Provide the (x, y) coordinate of the cell's center where the given text is located.  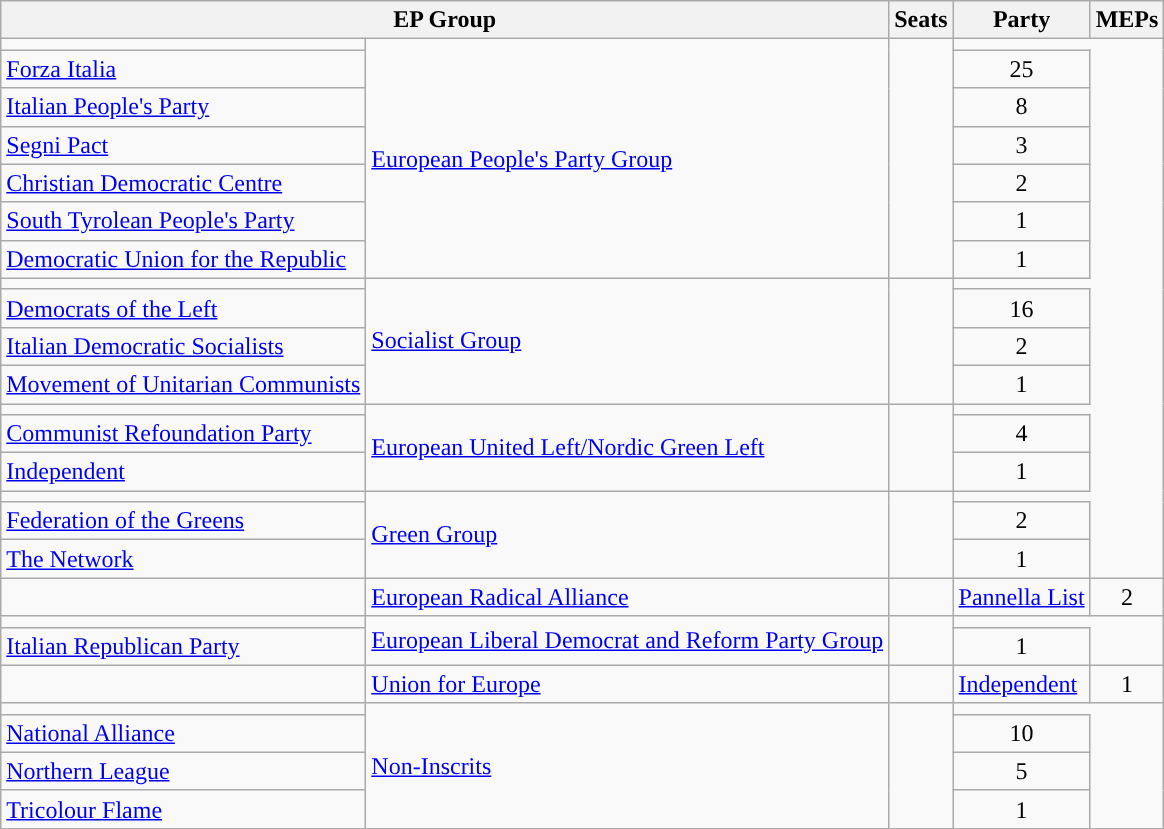
Green Group (628, 534)
Seats (921, 20)
MEPs (1127, 20)
Federation of the Greens (184, 521)
10 (1022, 733)
Forza Italia (184, 69)
Socialist Group (628, 340)
Communist Refoundation Party (184, 434)
Democratic Union for the Republic (184, 259)
Movement of Unitarian Communists (184, 384)
Pannella List (1022, 597)
Tricolour Flame (184, 809)
National Alliance (184, 733)
European Radical Alliance (628, 597)
European People's Party Group (628, 158)
South Tyrolean People's Party (184, 221)
European United Left/Nordic Green Left (628, 448)
EP Group (445, 20)
3 (1022, 145)
5 (1022, 771)
The Network (184, 559)
Party (1022, 20)
European Liberal Democrat and Reform Party Group (628, 640)
16 (1022, 308)
Italian Republican Party (184, 646)
Christian Democratic Centre (184, 183)
Italian Democratic Socialists (184, 346)
Italian People's Party (184, 107)
8 (1022, 107)
Non-Inscrits (628, 766)
Segni Pact (184, 145)
25 (1022, 69)
Democrats of the Left (184, 308)
Union for Europe (628, 684)
4 (1022, 434)
Northern League (184, 771)
